Detect which cell encompasses the target text, then output its (x, y) center coordinate. 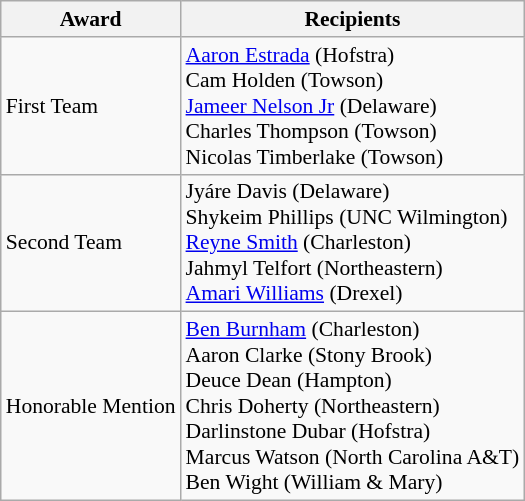
Jyáre Davis (Delaware) Shykeim Phillips (UNC Wilmington) Reyne Smith (Charleston) Jahmyl Telfort (Northeastern) Amari Williams (Drexel) (353, 243)
Aaron Estrada (Hofstra) Cam Holden (Towson) Jameer Nelson Jr (Delaware) Charles Thompson (Towson) Nicolas Timberlake (Towson) (353, 106)
Award (91, 19)
Second Team (91, 243)
First Team (91, 106)
Honorable Mention (91, 406)
Recipients (353, 19)
